Return [X, Y] of the center of cell containing provided text 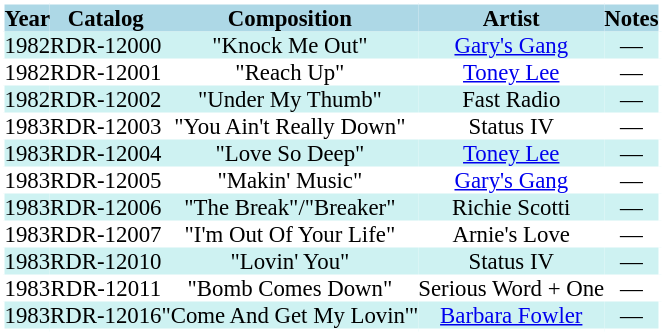
Fast Radio [511, 100]
Catalog [106, 16]
RDR-12016 [106, 316]
RDR-12007 [106, 234]
"Come And Get My Lovin'" [290, 316]
RDR-12004 [106, 154]
RDR-12005 [106, 180]
"The Break"/"Breaker" [290, 208]
RDR-12001 [106, 72]
"I'm Out Of Your Life" [290, 234]
"Lovin' You" [290, 262]
Artist [511, 16]
"You Ain't Really Down" [290, 126]
RDR-12002 [106, 100]
Barbara Fowler [511, 316]
"Knock Me Out" [290, 46]
Composition [290, 16]
Notes [632, 16]
Arnie's Love [511, 234]
RDR-12000 [106, 46]
Richie Scotti [511, 208]
Serious Word + One [511, 288]
RDR-12010 [106, 262]
RDR-12003 [106, 126]
"Love So Deep" [290, 154]
RDR-12011 [106, 288]
"Under My Thumb" [290, 100]
Year [26, 16]
"Makin' Music" [290, 180]
"Reach Up" [290, 72]
"Bomb Comes Down" [290, 288]
RDR-12006 [106, 208]
